Output the (X, Y) coordinate of the center of the cell containing the given text.  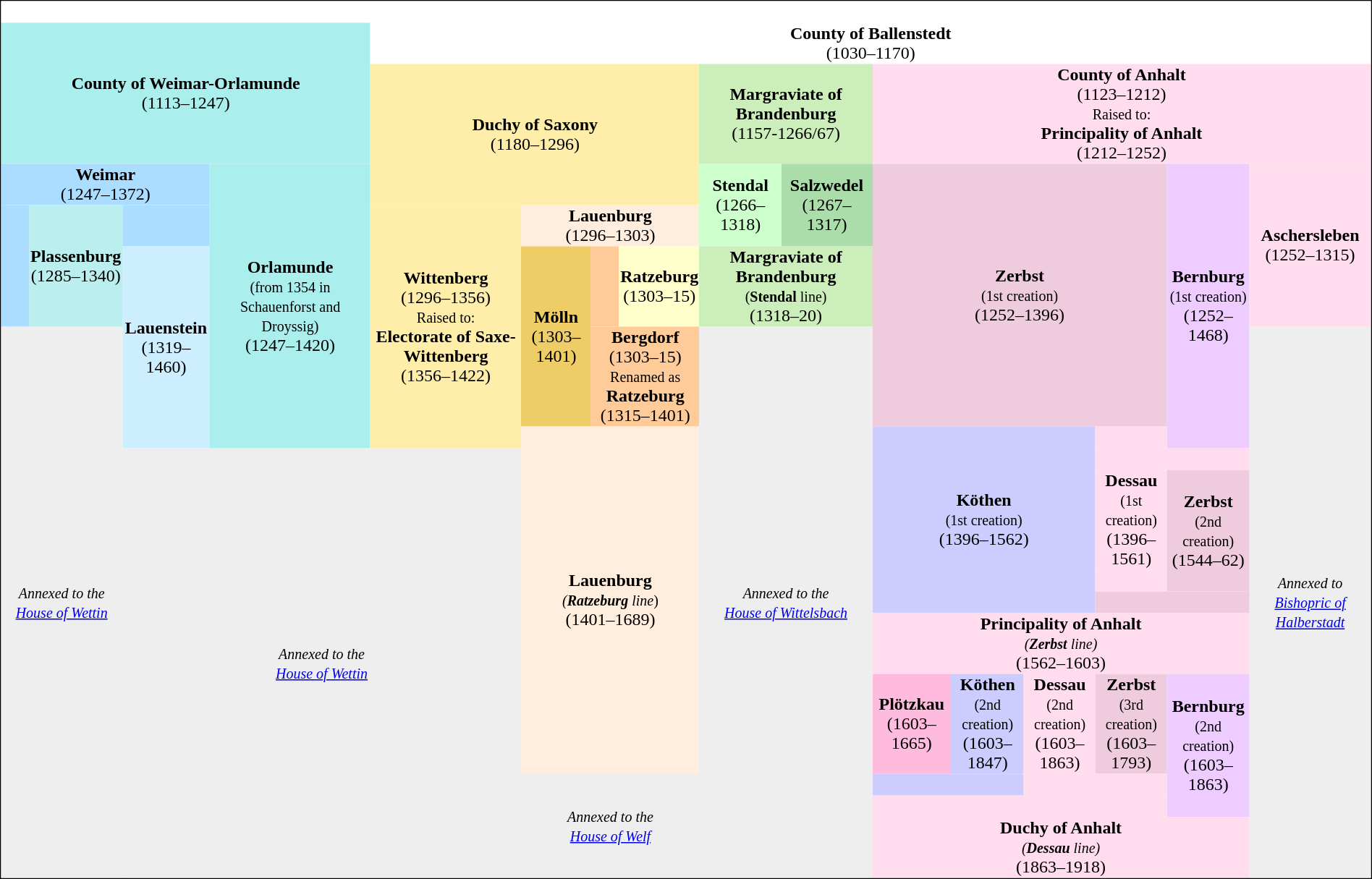
Dessau(2nd creation)(1603–1863) (1059, 724)
Margraviate of Brandenburg(1157-1266/67) (786, 114)
Zerbst(2nd creation)(1544–62) (1208, 531)
Aschersleben(1252–1315) (1310, 245)
Bergdorf(1303–15)Renamed asRatzeburg(1315–1401) (645, 377)
Duchy of Anhalt(Dessau line)(1863–1918) (1061, 848)
Weimar(1247–1372) (106, 184)
Zerbst(1st creation)(1252–1396) (1019, 295)
Wittenberg(1296–1356)Raised to:Electorate of Saxe-Wittenberg(1356–1422) (446, 327)
Dessau(1st creation)(1396–1561) (1132, 520)
Köthen(2nd creation)(1603–1847) (987, 724)
Zerbst(3rd creation)(1603–1793) (1132, 724)
Bernburg(1st creation)(1252–1468) (1208, 305)
Annexed to Bishopric of Halberstadt (1310, 603)
Annexed to the House of Wittelsbach (786, 603)
Lauenstein(1319–1460) (166, 347)
Margraviate of Brandenburg(Stendal line)(1318–20) (786, 286)
Duchy of Saxony(1180–1296) (535, 135)
Lauenburg(Ratzeburg line)(1401–1689) (611, 600)
County of Weimar-Orlamunde(1113–1247) (187, 94)
County of Anhalt(1123–1212)Raised to:Principality of Anhalt(1212–1252) (1122, 114)
Orlamunde(from 1354 in Schauenforst and Droyssig)(1247–1420) (290, 305)
Annexed to the House of Welf (611, 826)
Plassenburg(1285–1340) (75, 266)
Plötzkau(1603–1665) (912, 724)
County of Ballenstedt(1030–1170) (871, 43)
Köthen(1st creation)(1396–1562) (984, 520)
Bernburg(2nd creation)(1603–1863) (1208, 746)
Mölln(1303–1401) (556, 336)
Ratzeburg(1303–15) (660, 286)
Stendal(1266–1318) (741, 205)
Salzwedel(1267–1317) (827, 205)
Principality of Anhalt(Zerbst line)(1562–1603) (1061, 644)
Lauenburg(1296–1303) (611, 226)
